Return [X, Y] of the center of cell containing provided text 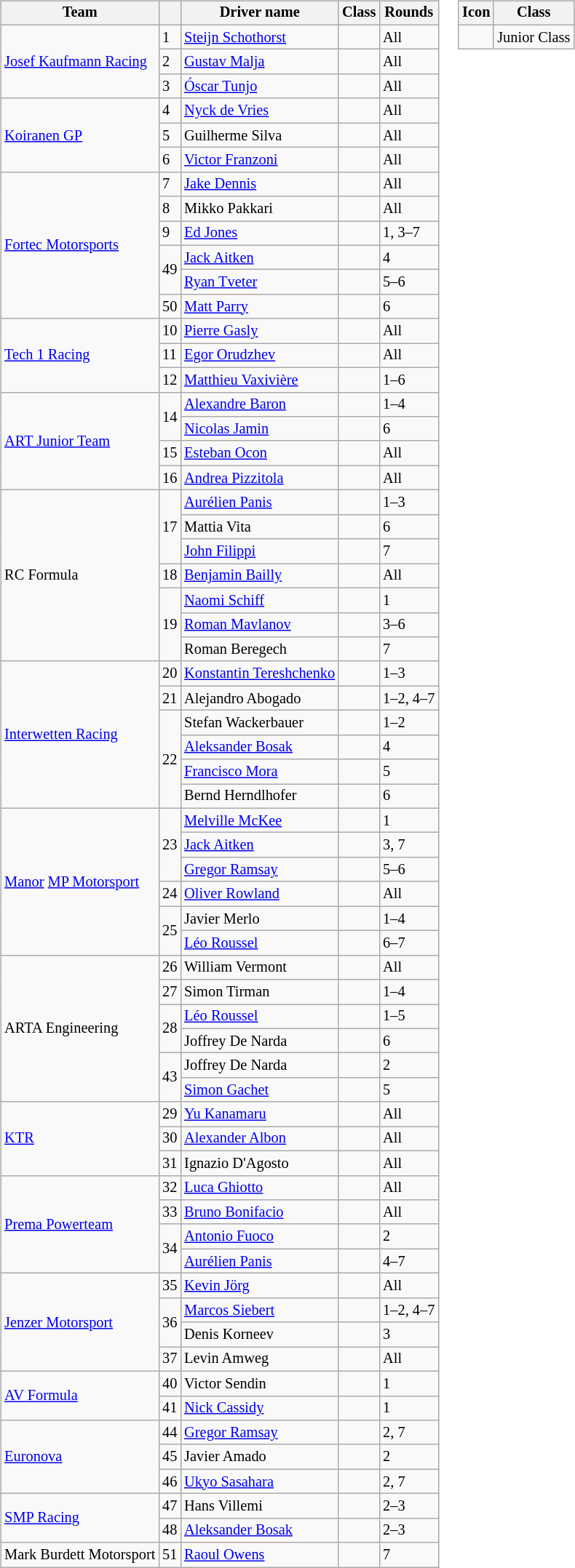
Matt Parry [259, 307]
Driver name [259, 13]
Jake Dennis [259, 184]
36 [170, 1322]
17 [170, 527]
14 [170, 416]
34 [170, 1248]
KTR [80, 1139]
Mikko Pakkari [259, 209]
40 [170, 1383]
Guilherme Silva [259, 135]
Konstantin Tereshchenko [259, 673]
Bernd Herndlhofer [259, 796]
8 [170, 209]
27 [170, 992]
45 [170, 1457]
RC Formula [80, 576]
Nicolas Jamin [259, 429]
21 [170, 698]
18 [170, 576]
Mattia Vita [259, 527]
Egor Orudzhev [259, 356]
Francisco Mora [259, 772]
Benjamin Bailly [259, 576]
6–7 [409, 943]
Icon [476, 13]
30 [170, 1139]
Ignazio D'Agosto [259, 1163]
1–6 [409, 380]
Ed Jones [259, 233]
Yu Kanamaru [259, 1114]
23 [170, 845]
43 [170, 1078]
46 [170, 1481]
Euronova [80, 1457]
1–5 [409, 1017]
32 [170, 1188]
Raoul Owens [259, 1555]
Levin Amweg [259, 1359]
Naomi Schiff [259, 600]
Alejandro Abogado [259, 698]
Junior Class [534, 37]
12 [170, 380]
Bruno Bonifacio [259, 1212]
3, 7 [409, 845]
29 [170, 1114]
Prema Powerteam [80, 1225]
4–7 [409, 1261]
Gustav Malja [259, 62]
Roman Beregech [259, 649]
26 [170, 967]
3–6 [409, 625]
Alexandre Baron [259, 404]
Melville McKee [259, 820]
Mark Burdett Motorsport [80, 1555]
51 [170, 1555]
50 [170, 307]
Luca Ghiotto [259, 1188]
Josef Kaufmann Racing [80, 61]
ARTA Engineering [80, 1028]
28 [170, 1028]
15 [170, 453]
Nyck de Vries [259, 111]
24 [170, 894]
Ukyo Sasahara [259, 1481]
Fortec Motorsports [80, 245]
47 [170, 1506]
Matthieu Vaxivière [259, 380]
Javier Amado [259, 1457]
Óscar Tunjo [259, 87]
19 [170, 624]
10 [170, 331]
Alexander Albon [259, 1139]
Hans Villemi [259, 1506]
33 [170, 1212]
Simon Gachet [259, 1090]
Antonio Fuoco [259, 1236]
Roman Mavlanov [259, 625]
Rounds [409, 13]
Interwetten Racing [80, 735]
Oliver Rowland [259, 894]
SMP Racing [80, 1519]
Team [80, 13]
John Filippi [259, 551]
Denis Korneev [259, 1335]
AV Formula [80, 1395]
20 [170, 673]
16 [170, 478]
Simon Tirman [259, 992]
Jenzer Motorsport [80, 1322]
Tech 1 Racing [80, 355]
Manor MP Motorsport [80, 881]
William Vermont [259, 967]
41 [170, 1408]
Victor Sendin [259, 1383]
37 [170, 1359]
Victor Franzoni [259, 160]
ART Junior Team [80, 441]
Javier Merlo [259, 919]
1, 3–7 [409, 233]
Ryan Tveter [259, 282]
Andrea Pizzitola [259, 478]
44 [170, 1433]
Steijn Schothorst [259, 37]
Stefan Wackerbauer [259, 723]
48 [170, 1530]
1–2 [409, 723]
35 [170, 1286]
Nick Cassidy [259, 1408]
Koiranen GP [80, 135]
25 [170, 931]
Pierre Gasly [259, 331]
31 [170, 1163]
11 [170, 356]
Esteban Ocon [259, 453]
22 [170, 759]
9 [170, 233]
Marcos Siebert [259, 1310]
Kevin Jörg [259, 1286]
49 [170, 269]
